From the cell containing the given text, extract its center point as [x, y] coordinate. 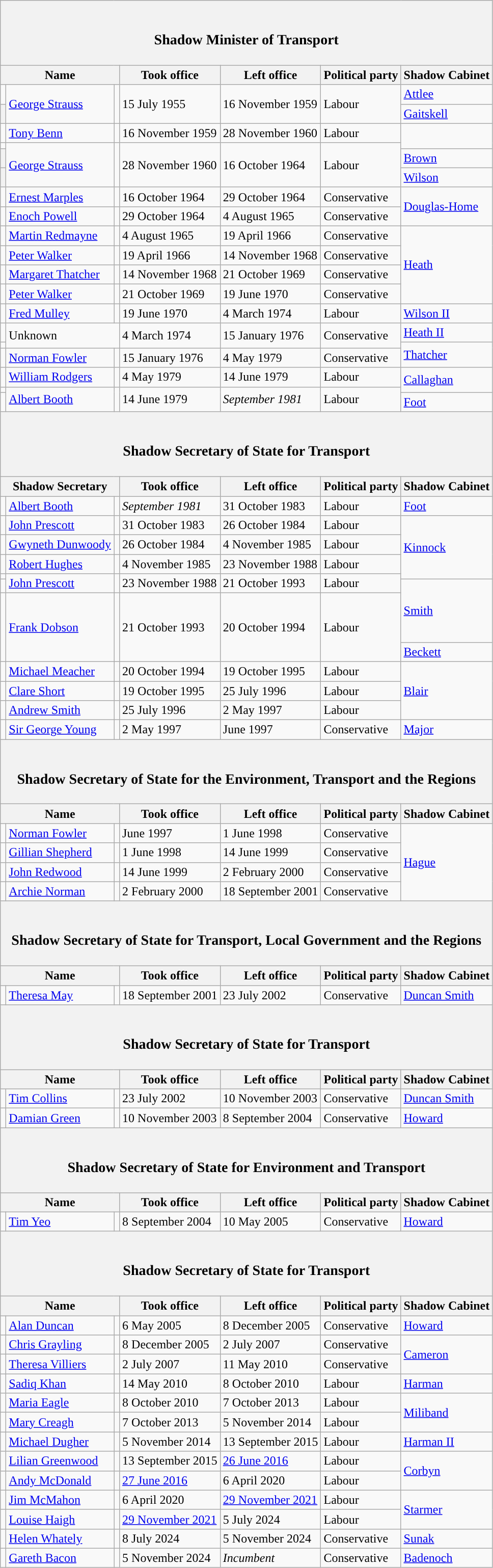
Heath [447, 265]
Kinnock [447, 547]
Ernest Marples [60, 197]
Enoch Powell [60, 216]
27 June 2016 [170, 1480]
Shadow Secretary of State for Environment and Transport [247, 1160]
Alan Duncan [60, 1325]
Starmer [447, 1509]
15 July 1955 [170, 104]
Andy McDonald [60, 1480]
Michael Meacher [60, 671]
8 July 2024 [170, 1538]
Theresa May [60, 995]
26 June 2016 [270, 1461]
Theresa Villiers [60, 1364]
Louise Haigh [60, 1519]
Chris Grayling [60, 1345]
Clare Short [60, 690]
Thatcher [447, 355]
Martin Redmayne [60, 236]
Shadow Minister of Transport [247, 33]
Beckett [447, 652]
John Redwood [60, 872]
Michael Dugher [60, 1442]
William Rodgers [60, 377]
Gillian Shepherd [60, 853]
Corbyn [447, 1471]
Smith [447, 611]
Maria Eagle [60, 1403]
Damian Green [60, 1118]
Heath II [447, 333]
Archie Norman [60, 891]
Sadiq Khan [60, 1384]
14 May 2010 [170, 1384]
Brown [447, 158]
Unknown [63, 335]
Jim McMahon [60, 1500]
Lilian Greenwood [60, 1461]
Harman II [447, 1442]
Douglas-Home [447, 206]
Wilson [447, 177]
Shadow Secretary [60, 486]
Mary Creagh [60, 1422]
Tim Yeo [60, 1221]
Cameron [447, 1354]
Shadow Secretary of State for the Environment, Transport and the Regions [247, 772]
Callaghan [447, 380]
Harman [447, 1384]
10 May 2005 [270, 1221]
Tony Benn [60, 133]
Gwyneth Dunwoody [60, 545]
Fred Mulley [60, 313]
Sunak [447, 1538]
Helen Whately [60, 1538]
Incumbent [270, 1558]
11 May 2010 [270, 1364]
Gareth Bacon [60, 1558]
Gaitskell [447, 114]
Robert Hughes [60, 564]
5 July 2024 [270, 1519]
Attlee [447, 94]
Wilson II [447, 313]
6 May 2005 [170, 1325]
Margaret Thatcher [60, 275]
Shadow Secretary of State for Transport, Local Government and the Regions [247, 934]
Tim Collins [60, 1099]
Major [447, 730]
Badenoch [447, 1558]
Hague [447, 862]
Blair [447, 690]
Frank Dobson [60, 628]
Andrew Smith [60, 710]
Miliband [447, 1413]
Sir George Young [60, 730]
